Output the [x, y] coordinate of the center of the cell containing the given text.  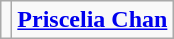
Priscelia Chan [92, 20]
